Determine the (x, y) coordinate at the center of the cell enclosing the given text.  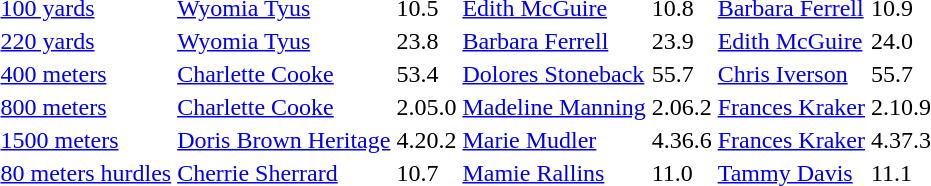
2.05.0 (426, 107)
23.8 (426, 41)
4.36.6 (682, 140)
Doris Brown Heritage (284, 140)
2.06.2 (682, 107)
53.4 (426, 74)
Edith McGuire (791, 41)
Chris Iverson (791, 74)
23.9 (682, 41)
4.20.2 (426, 140)
55.7 (682, 74)
Wyomia Tyus (284, 41)
Madeline Manning (554, 107)
Barbara Ferrell (554, 41)
Dolores Stoneback (554, 74)
Marie Mudler (554, 140)
